Return (x, y) of the center of cell containing provided text 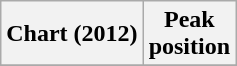
Chart (2012) (72, 34)
Peakposition (189, 34)
